Locate the cell with the specified text and output its (X, Y) center coordinate. 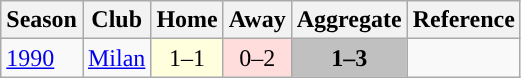
0–2 (257, 58)
1–3 (349, 58)
Reference (464, 20)
Away (257, 20)
1990 (42, 58)
Milan (116, 58)
Season (42, 20)
Aggregate (349, 20)
Home (187, 20)
Club (116, 20)
1–1 (187, 58)
